Locate the cell with the specified text and output its [x, y] center coordinate. 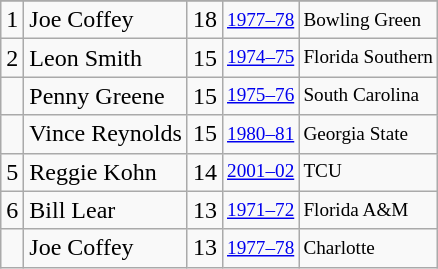
Vince Reynolds [106, 134]
14 [204, 172]
Georgia State [368, 134]
Charlotte [368, 248]
1 [12, 20]
18 [204, 20]
Florida Southern [368, 58]
1974–75 [260, 58]
1980–81 [260, 134]
1971–72 [260, 210]
Bowling Green [368, 20]
Penny Greene [106, 96]
Reggie Kohn [106, 172]
2 [12, 58]
1975–76 [260, 96]
TCU [368, 172]
2001–02 [260, 172]
Florida A&M [368, 210]
Bill Lear [106, 210]
6 [12, 210]
South Carolina [368, 96]
5 [12, 172]
Leon Smith [106, 58]
